Detect which cell encompasses the target text, then output its (X, Y) center coordinate. 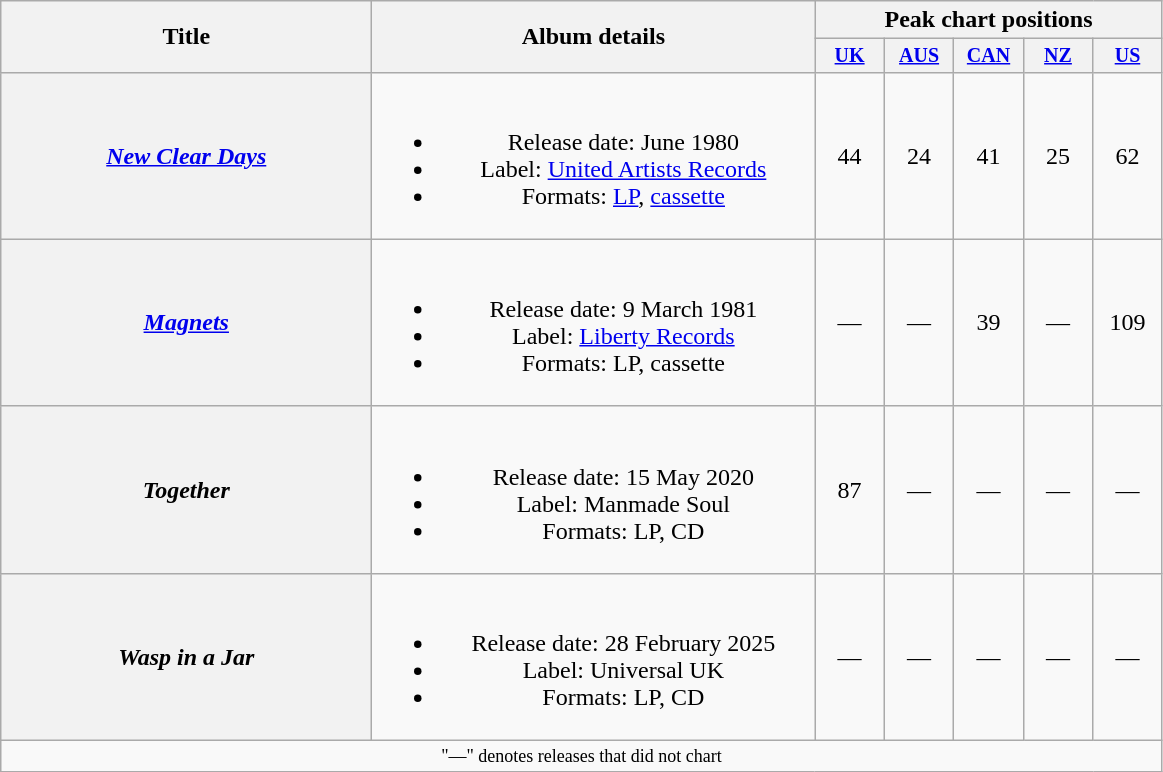
Release date: 15 May 2020Label: Manmade SoulFormats: LP, CD (594, 490)
44 (850, 156)
Magnets (186, 322)
24 (918, 156)
39 (988, 322)
Wasp in a Jar (186, 656)
Title (186, 37)
UK (850, 56)
New Clear Days (186, 156)
41 (988, 156)
CAN (988, 56)
NZ (1058, 56)
"—" denotes releases that did not chart (582, 756)
Release date: June 1980Label: United Artists RecordsFormats: LP, cassette (594, 156)
Peak chart positions (988, 20)
62 (1128, 156)
87 (850, 490)
Album details (594, 37)
Release date: 28 February 2025Label: Universal UKFormats: LP, CD (594, 656)
US (1128, 56)
25 (1058, 156)
Release date: 9 March 1981Label: Liberty RecordsFormats: LP, cassette (594, 322)
AUS (918, 56)
109 (1128, 322)
Together (186, 490)
